Capture the cell that displays the provided text and extract its [x, y] central coordinate. 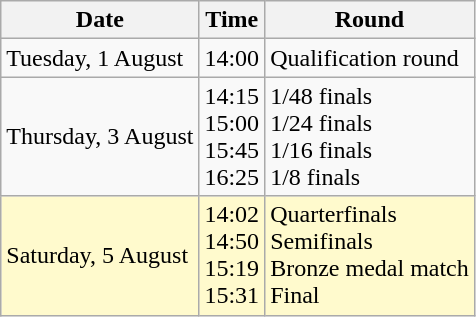
Round [370, 20]
Qualification round [370, 58]
Saturday, 5 August [100, 256]
1/48 finals 1/24 finals 1/16 finals 1/8 finals [370, 136]
14:00 [232, 58]
Quarterfinals Semifinals Bronze medal match Final [370, 256]
14:15 15:00 15:45 16:25 [232, 136]
Time [232, 20]
14:02 14:50 15:19 15:31 [232, 256]
Tuesday, 1 August [100, 58]
Date [100, 20]
Thursday, 3 August [100, 136]
